Capture the cell that displays the provided text and extract its [X, Y] central coordinate. 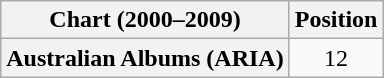
Position [336, 20]
Australian Albums (ARIA) [145, 58]
12 [336, 58]
Chart (2000–2009) [145, 20]
